Find where the given text appears and provide that cell's center as (X, Y) coordinate. 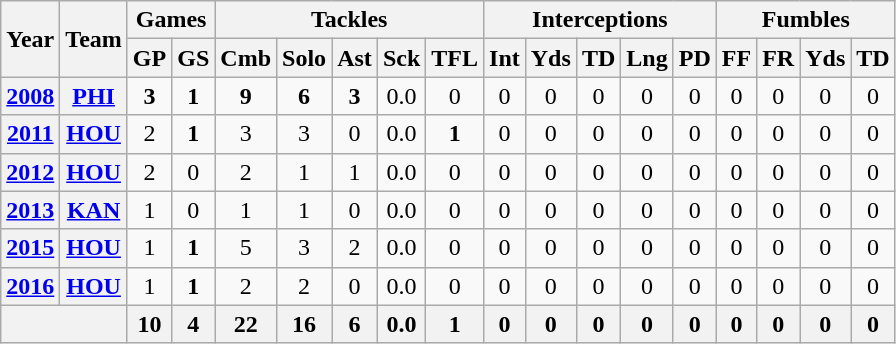
Interceptions (600, 20)
4 (194, 324)
2008 (30, 96)
9 (246, 96)
5 (246, 248)
FR (778, 58)
Year (30, 39)
2013 (30, 210)
Fumbles (806, 20)
Lng (647, 58)
TFL (455, 58)
PHI (94, 96)
Int (505, 58)
PD (694, 58)
2012 (30, 172)
10 (149, 324)
2011 (30, 134)
GP (149, 58)
KAN (94, 210)
Games (170, 20)
Tackles (350, 20)
Ast (355, 58)
Team (94, 39)
FF (736, 58)
2015 (30, 248)
GS (194, 58)
Solo (304, 58)
Cmb (246, 58)
Sck (401, 58)
16 (304, 324)
2016 (30, 286)
22 (246, 324)
